Pinpoint the cell where the given text exists, returning its [x, y] midpoint coordinate. 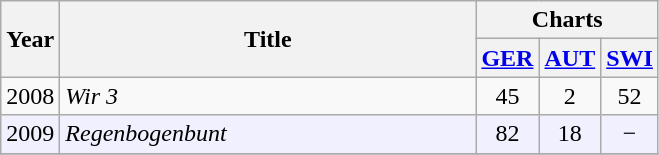
82 [508, 134]
2009 [30, 134]
52 [630, 96]
45 [508, 96]
GER [508, 58]
− [630, 134]
2008 [30, 96]
Charts [568, 20]
SWI [630, 58]
Regenbogenbunt [268, 134]
18 [570, 134]
2 [570, 96]
Title [268, 39]
Year [30, 39]
Wir 3 [268, 96]
AUT [570, 58]
